Capture the cell that displays the provided text and extract its [X, Y] central coordinate. 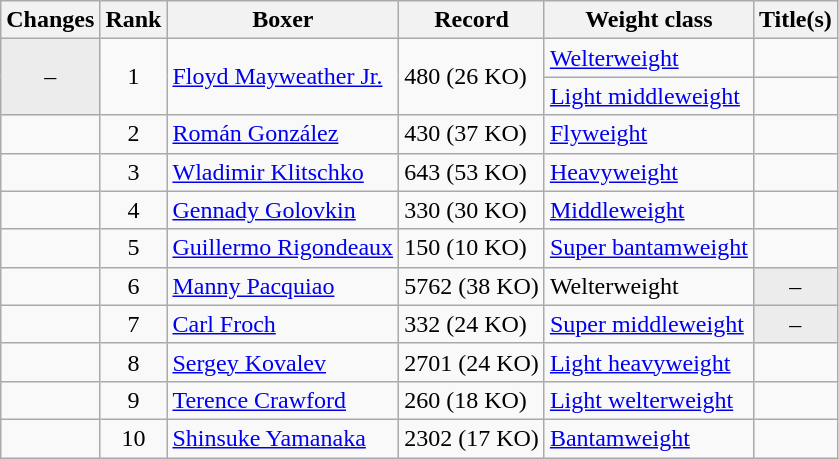
Rank [134, 20]
Sergey Kovalev [283, 362]
Boxer [283, 20]
643 (53 KO) [472, 172]
Title(s) [795, 20]
Terence Crawford [283, 400]
1 [134, 77]
Light welterweight [648, 400]
Gennady Golovkin [283, 210]
Bantamweight [648, 438]
150 (10 KO) [472, 248]
6 [134, 286]
10 [134, 438]
430 (37 KO) [472, 134]
480 (26 KO) [472, 77]
Super middleweight [648, 324]
330 (30 KO) [472, 210]
Guillermo Rigondeaux [283, 248]
Heavyweight [648, 172]
Carl Froch [283, 324]
Light middleweight [648, 96]
2302 (17 KO) [472, 438]
Manny Pacquiao [283, 286]
Shinsuke Yamanaka [283, 438]
Middleweight [648, 210]
Floyd Mayweather Jr. [283, 77]
Record [472, 20]
5762 (38 KO) [472, 286]
Changes [50, 20]
Weight class [648, 20]
5 [134, 248]
3 [134, 172]
9 [134, 400]
260 (18 KO) [472, 400]
2 [134, 134]
Super bantamweight [648, 248]
7 [134, 324]
2701 (24 KO) [472, 362]
4 [134, 210]
Light heavyweight [648, 362]
Román González [283, 134]
8 [134, 362]
Wladimir Klitschko [283, 172]
Flyweight [648, 134]
332 (24 KO) [472, 324]
